Search for the cell housing the specified text and yield its [X, Y] center coordinate. 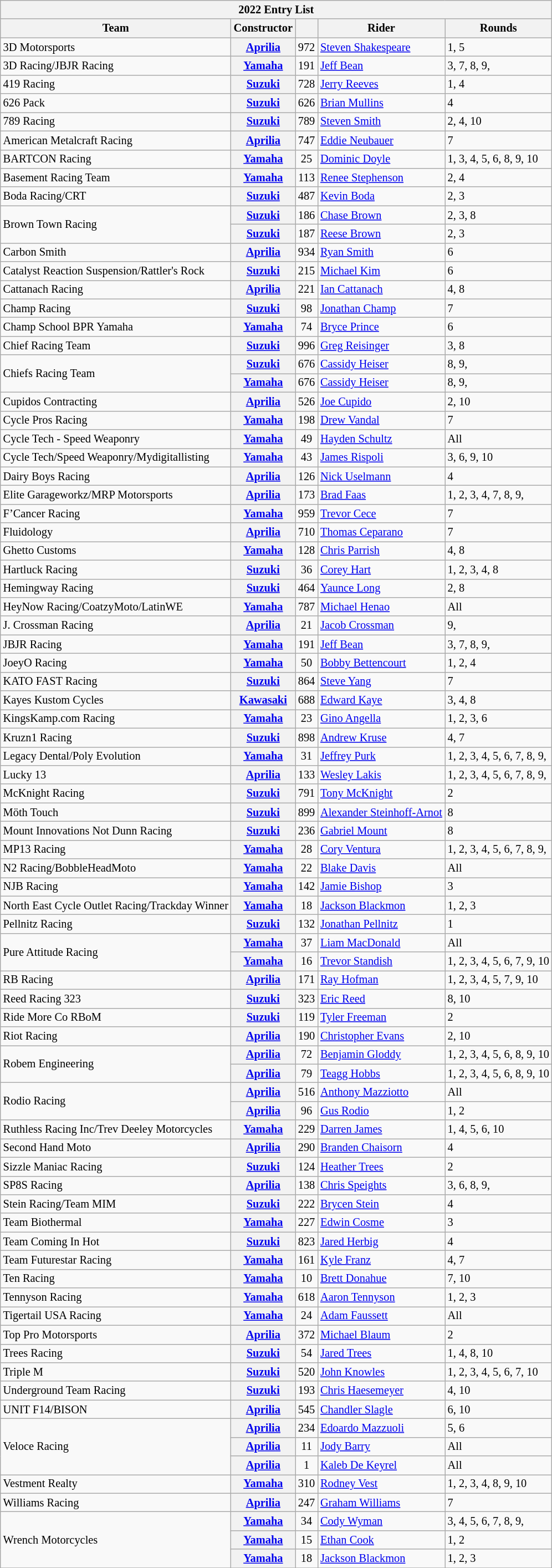
JBJR Racing [116, 644]
Möth Touch [116, 812]
132 [306, 924]
Constructor [263, 28]
Blake Davis [381, 868]
Fluidology [116, 532]
43 [306, 457]
Edwin Cosme [381, 1223]
Kyle Franz [381, 1260]
Riot Racing [116, 1036]
138 [306, 1185]
36 [306, 569]
Steven Smith [381, 121]
21 [306, 625]
823 [306, 1241]
290 [306, 1148]
934 [306, 252]
1, 2, 3, 4, 8, 9, 10 [499, 1484]
Pellnitz Racing [116, 924]
23 [306, 719]
Rodio Racing [116, 1101]
16 [306, 961]
791 [306, 793]
11 [306, 1447]
1, 2, 3, 4, 5, 6, 7, 9, 10 [499, 961]
Brett Donahue [381, 1279]
2022 Entry List [276, 9]
Sizzle Maniac Racing [116, 1167]
Team Futurestar Racing [116, 1260]
2, 4 [499, 177]
Jeffrey Purk [381, 756]
133 [306, 775]
49 [306, 439]
Bobby Bettencourt [381, 663]
Jody Barry [381, 1447]
198 [306, 420]
Catalyst Reaction Suspension/Rattler's Rock [116, 271]
Champ School BPR Yamaha [116, 327]
Pure Attitude Racing [116, 951]
Mount Innovations Not Dunn Racing [116, 831]
Vestment Realty [116, 1484]
Tigertail USA Racing [116, 1316]
Gino Angella [381, 719]
Williams Racing [116, 1503]
222 [306, 1204]
Tennyson Racing [116, 1297]
161 [306, 1260]
Yaunce Long [381, 588]
Trees Racing [116, 1353]
Lucky 13 [116, 775]
898 [306, 737]
Rodney Vest [381, 1484]
Eric Reed [381, 999]
Carbon Smith [116, 252]
Veloce Racing [116, 1446]
Basement Racing Team [116, 177]
Brad Faas [381, 495]
Brian Mullins [381, 103]
Rider [381, 28]
Ride More Co RBoM [116, 1017]
234 [306, 1428]
Kaleb De Keyrel [381, 1465]
Ghetto Customs [116, 551]
Corey Hart [381, 569]
3D Motorsports [116, 47]
626 Pack [116, 103]
Dominic Doyle [381, 159]
Jonathan Champ [381, 308]
3D Racing/JBJR Racing [116, 65]
Second Hand Moto [116, 1148]
Chief Racing Team [116, 345]
4, 10 [499, 1391]
Elite Garageworkz/MRP Motorsports [116, 495]
Triple M [116, 1372]
Aaron Tennyson [381, 1297]
Bryce Prince [381, 327]
Robem Engineering [116, 1063]
Renee Stephenson [381, 177]
1, 5 [499, 47]
186 [306, 215]
Heather Trees [381, 1167]
Boda Racing/CRT [116, 196]
UNIT F14/BISON [116, 1409]
98 [306, 308]
710 [306, 532]
Ruthless Racing Inc/Trev Deeley Motorcycles [116, 1129]
126 [306, 476]
247 [306, 1503]
SP8S Racing [116, 1185]
789 [306, 121]
Wesley Lakis [381, 775]
Brycen Stein [381, 1204]
Hayden Schultz [381, 439]
3, 4, 5, 6, 7, 8, 9, [499, 1521]
Hartluck Racing [116, 569]
Graham Williams [381, 1503]
323 [306, 999]
Cycle Tech - Speed Weaponry [116, 439]
96 [306, 1111]
Nick Uselmann [381, 476]
Anthony Mazziotto [381, 1092]
1, 2, 4 [499, 663]
HeyNow Racing/CoatzyMoto/LatinWE [116, 607]
24 [306, 1316]
Chris Speights [381, 1185]
North East Cycle Outlet Racing/Trackday Winner [116, 905]
22 [306, 868]
6, 10 [499, 1409]
Ray Hofman [381, 980]
37 [306, 943]
F’Cancer Racing [116, 513]
728 [306, 84]
2, 4, 10 [499, 121]
Jerry Reeves [381, 84]
Ten Racing [116, 1279]
Joe Cupido [381, 401]
959 [306, 513]
28 [306, 849]
1, 2, 3, 4, 5, 6, 7, 10 [499, 1372]
Greg Reisinger [381, 345]
79 [306, 1073]
215 [306, 271]
50 [306, 663]
789 Racing [116, 121]
142 [306, 887]
James Rispoli [381, 457]
Legacy Dental/Poly Evolution [116, 756]
Christopher Evans [381, 1036]
747 [306, 140]
8, 10 [499, 999]
Cupidos Contracting [116, 401]
Benjamin Gloddy [381, 1055]
Cycle Tech/Speed Weaponry/Mydigitallisting [116, 457]
626 [306, 103]
1, 2, 3, 6 [499, 719]
7, 10 [499, 1279]
1, 4 [499, 84]
Ethan Cook [381, 1540]
Chandler Slagle [381, 1409]
Gabriel Mount [381, 831]
McKnight Racing [116, 793]
190 [306, 1036]
227 [306, 1223]
Alexander Steinhoff-Arnot [381, 812]
128 [306, 551]
Underground Team Racing [116, 1391]
487 [306, 196]
Ryan Smith [381, 252]
173 [306, 495]
787 [306, 607]
Jacob Crossman [381, 625]
516 [306, 1092]
Chiefs Racing Team [116, 374]
Jared Herbig [381, 1241]
Brown Town Racing [116, 224]
J. Crossman Racing [116, 625]
229 [306, 1129]
187 [306, 233]
Jonathan Pellnitz [381, 924]
Top Pro Motorsports [116, 1335]
Jamie Bishop [381, 887]
3, 6, 9, 10 [499, 457]
3, 4, 8 [499, 700]
54 [306, 1353]
Tyler Freeman [381, 1017]
526 [306, 401]
171 [306, 980]
25 [306, 159]
Chris Haesemeyer [381, 1391]
Edoardo Mazzuoli [381, 1428]
1, 4, 8, 10 [499, 1353]
5, 6 [499, 1428]
Andrew Kruse [381, 737]
Drew Vandal [381, 420]
419 Racing [116, 84]
Kayes Kustom Cycles [116, 700]
Eddie Neubauer [381, 140]
Jared Trees [381, 1353]
Hemingway Racing [116, 588]
Trevor Cece [381, 513]
Reese Brown [381, 233]
1, 4, 5, 6, 10 [499, 1129]
545 [306, 1409]
American Metalcraft Racing [116, 140]
520 [306, 1372]
Rounds [499, 28]
310 [306, 1484]
BARTCON Racing [116, 159]
1, 2, 3, 4, 5, 7, 9, 10 [499, 980]
KATO FAST Racing [116, 681]
10 [306, 1279]
Adam Faussett [381, 1316]
899 [306, 812]
Chris Parrish [381, 551]
1, 2, 3, 4, 7, 8, 9, [499, 495]
Ian Cattanach [381, 289]
Reed Racing 323 [116, 999]
RB Racing [116, 980]
236 [306, 831]
Chase Brown [381, 215]
74 [306, 327]
996 [306, 345]
Cycle Pros Racing [116, 420]
Steven Shakespeare [381, 47]
Kawasaki [263, 700]
Teagg Hobbs [381, 1073]
Tony McKnight [381, 793]
3, 6, 8, 9, [499, 1185]
Wrench Motorcycles [116, 1539]
Darren James [381, 1129]
193 [306, 1391]
113 [306, 177]
464 [306, 588]
Team [116, 28]
618 [306, 1297]
Cory Ventura [381, 849]
Steve Yang [381, 681]
Team Coming In Hot [116, 1241]
Michael Blaum [381, 1335]
972 [306, 47]
Gus Rodio [381, 1111]
Kevin Boda [381, 196]
1, 2, 3, 4, 8 [499, 569]
NJB Racing [116, 887]
Stein Racing/Team MIM [116, 1204]
Team Biothermal [116, 1223]
688 [306, 700]
N2 Racing/BobbleHeadMoto [116, 868]
2, 3, 8 [499, 215]
MP13 Racing [116, 849]
119 [306, 1017]
31 [306, 756]
Kruzn1 Racing [116, 737]
Dairy Boys Racing [116, 476]
Thomas Ceparano [381, 532]
221 [306, 289]
34 [306, 1521]
124 [306, 1167]
KingsKamp.com Racing [116, 719]
JoeyO Racing [116, 663]
Champ Racing [116, 308]
Liam MacDonald [381, 943]
Michael Kim [381, 271]
1, 3, 4, 5, 6, 8, 9, 10 [499, 159]
Edward Kaye [381, 700]
John Knowles [381, 1372]
Cattanach Racing [116, 289]
372 [306, 1335]
2, 8 [499, 588]
3, 8 [499, 345]
72 [306, 1055]
15 [306, 1540]
Trevor Standish [381, 961]
Cody Wyman [381, 1521]
9, [499, 625]
864 [306, 681]
Branden Chaisorn [381, 1148]
Michael Henao [381, 607]
